Output the [x, y] coordinate of the center of the cell containing the given text.  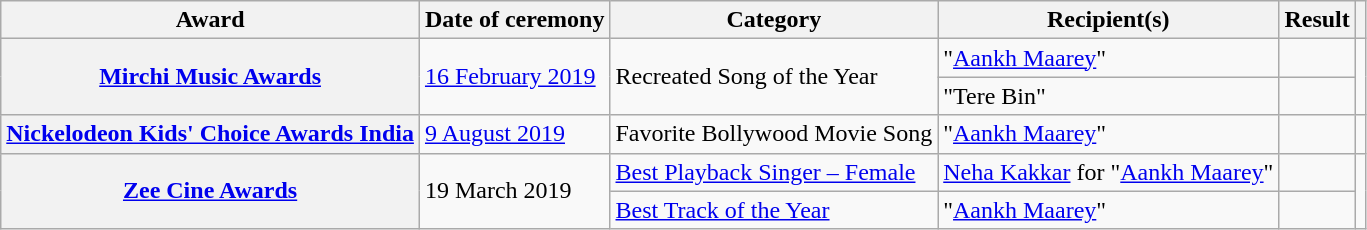
Recipient(s) [1108, 20]
Neha Kakkar for "Aankh Maarey" [1108, 172]
Recreated Song of the Year [774, 77]
9 August 2019 [514, 134]
16 February 2019 [514, 77]
Best Track of the Year [774, 210]
Date of ceremony [514, 20]
Nickelodeon Kids' Choice Awards India [210, 134]
Mirchi Music Awards [210, 77]
Best Playback Singer – Female [774, 172]
Award [210, 20]
"Tere Bin" [1108, 96]
Favorite Bollywood Movie Song [774, 134]
19 March 2019 [514, 191]
Zee Cine Awards [210, 191]
Result [1317, 20]
Category [774, 20]
